Provide the (X, Y) coordinate of the cell's center where the given text is located.  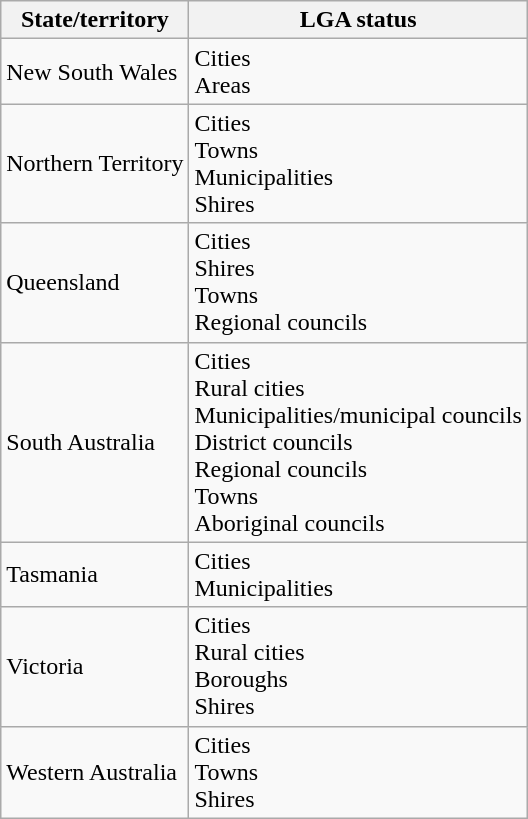
CitiesRural citiesMunicipalities/municipal councilsDistrict councilsRegional councilsTownsAboriginal councils (358, 442)
CitiesTownsMunicipalitiesShires (358, 164)
State/territory (95, 20)
CitiesAreas (358, 72)
CitiesShiresTownsRegional councils (358, 282)
South Australia (95, 442)
Tasmania (95, 574)
Western Australia (95, 772)
LGA status (358, 20)
CitiesRural citiesBoroughsShires (358, 666)
CitiesMunicipalities (358, 574)
CitiesTownsShires (358, 772)
Victoria (95, 666)
Queensland (95, 282)
Northern Territory (95, 164)
New South Wales (95, 72)
